Determine the [X, Y] coordinate at the center of the cell enclosing the given text.  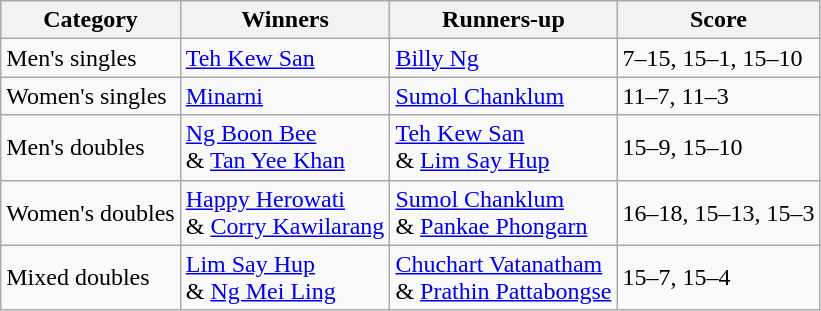
Winners [285, 20]
Minarni [285, 96]
Lim Say Hup & Ng Mei Ling [285, 278]
Women's singles [90, 96]
Teh Kew San [285, 58]
11–7, 11–3 [718, 96]
Happy Herowati & Corry Kawilarang [285, 212]
Teh Kew San & Lim Say Hup [504, 148]
Billy Ng [504, 58]
Sumol Chanklum [504, 96]
15–9, 15–10 [718, 148]
Score [718, 20]
Ng Boon Bee & Tan Yee Khan [285, 148]
Mixed doubles [90, 278]
Women's doubles [90, 212]
7–15, 15–1, 15–10 [718, 58]
16–18, 15–13, 15–3 [718, 212]
Runners-up [504, 20]
Men's singles [90, 58]
15–7, 15–4 [718, 278]
Sumol Chanklum & Pankae Phongarn [504, 212]
Men's doubles [90, 148]
Chuchart Vatanatham & Prathin Pattabongse [504, 278]
Category [90, 20]
